Determine the [x, y] coordinate at the center of the cell enclosing the given text.  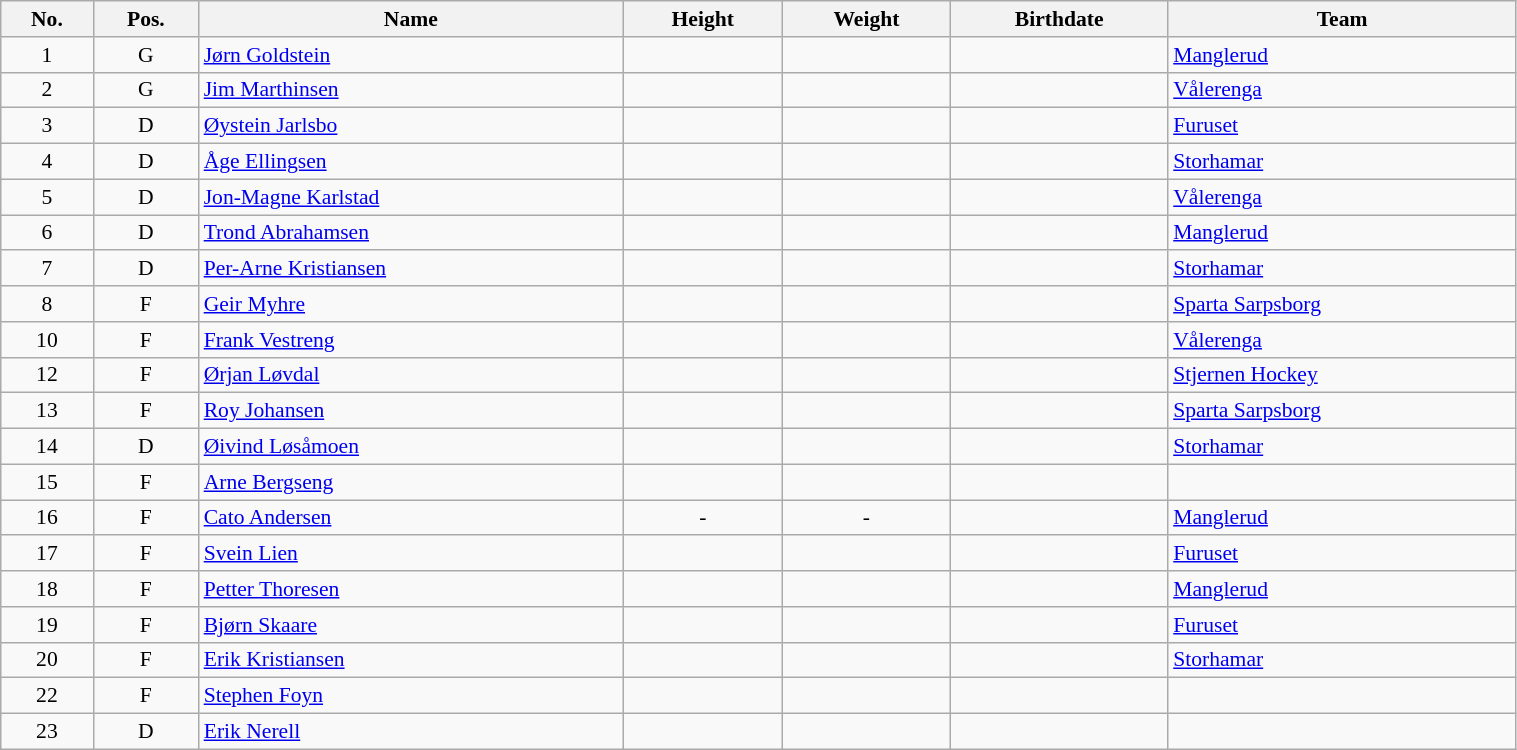
15 [47, 482]
20 [47, 660]
3 [47, 126]
Stephen Foyn [411, 696]
Birthdate [1059, 19]
Stjernen Hockey [1342, 375]
Roy Johansen [411, 411]
Erik Kristiansen [411, 660]
Svein Lien [411, 554]
Height [703, 19]
8 [47, 304]
Team [1342, 19]
1 [47, 55]
5 [47, 197]
16 [47, 518]
Ørjan Løvdal [411, 375]
4 [47, 162]
Frank Vestreng [411, 340]
19 [47, 625]
13 [47, 411]
17 [47, 554]
Øystein Jarlsbo [411, 126]
Weight [867, 19]
18 [47, 589]
Bjørn Skaare [411, 625]
Trond Abrahamsen [411, 233]
12 [47, 375]
Pos. [146, 19]
Per-Arne Kristiansen [411, 269]
Arne Bergseng [411, 482]
Øivind Løsåmoen [411, 447]
10 [47, 340]
Åge Ellingsen [411, 162]
Petter Thoresen [411, 589]
No. [47, 19]
Jon-Magne Karlstad [411, 197]
6 [47, 233]
2 [47, 90]
22 [47, 696]
Jim Marthinsen [411, 90]
Jørn Goldstein [411, 55]
Erik Nerell [411, 732]
7 [47, 269]
Name [411, 19]
14 [47, 447]
Cato Andersen [411, 518]
23 [47, 732]
Geir Myhre [411, 304]
